Extract the [x, y] coordinate from the center of the cell holding the provided text.  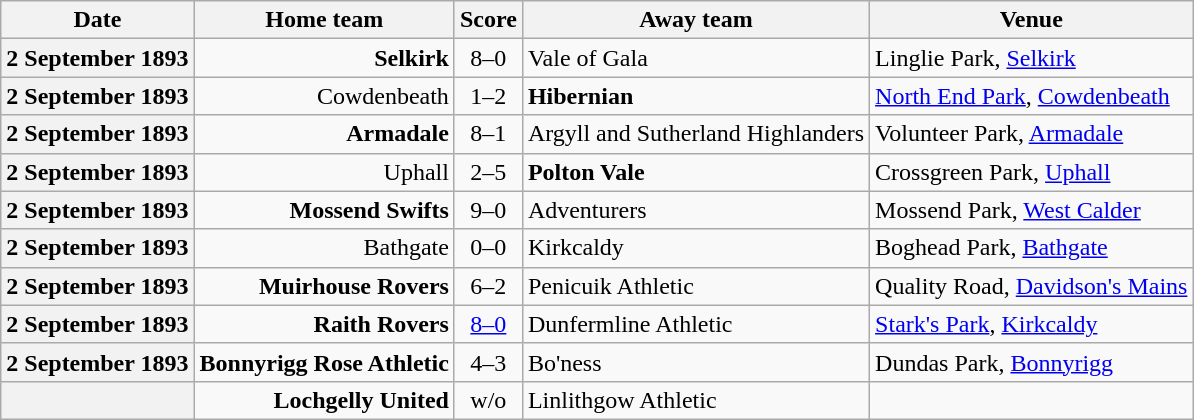
Argyll and Sutherland Highlanders [696, 134]
8–1 [488, 134]
w/o [488, 400]
0–0 [488, 248]
Adventurers [696, 210]
Home team [324, 20]
Date [98, 20]
Hibernian [696, 96]
Boghead Park, Bathgate [1032, 248]
Mossend Park, West Calder [1032, 210]
Muirhouse Rovers [324, 286]
Selkirk [324, 58]
Volunteer Park, Armadale [1032, 134]
Linlithgow Athletic [696, 400]
Dunfermline Athletic [696, 324]
Bathgate [324, 248]
North End Park, Cowdenbeath [1032, 96]
Bo'ness [696, 362]
Cowdenbeath [324, 96]
Venue [1032, 20]
Vale of Gala [696, 58]
Armadale [324, 134]
Bonnyrigg Rose Athletic [324, 362]
Mossend Swifts [324, 210]
Dundas Park, Bonnyrigg [1032, 362]
Stark's Park, Kirkcaldy [1032, 324]
9–0 [488, 210]
Score [488, 20]
Lochgelly United [324, 400]
Linglie Park, Selkirk [1032, 58]
Quality Road, Davidson's Mains [1032, 286]
2–5 [488, 172]
Crossgreen Park, Uphall [1032, 172]
Uphall [324, 172]
Away team [696, 20]
Penicuik Athletic [696, 286]
6–2 [488, 286]
Polton Vale [696, 172]
Kirkcaldy [696, 248]
4–3 [488, 362]
Raith Rovers [324, 324]
1–2 [488, 96]
